Scan for the cell matching the given text and deliver its (x, y) coordinate at center. 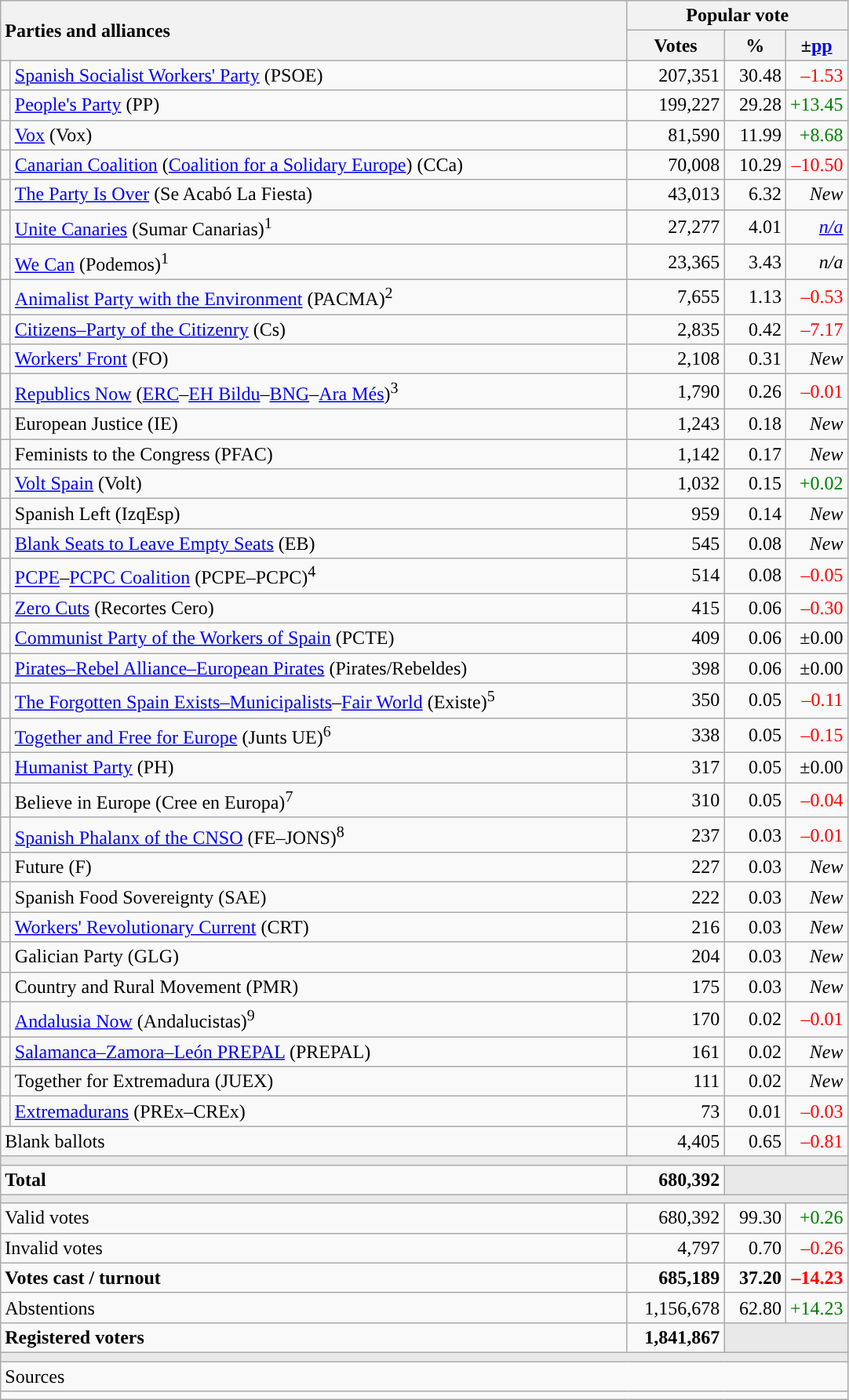
0.26 (755, 392)
–0.26 (816, 1248)
Republics Now (ERC–EH Bildu–BNG–Ara Més)3 (319, 392)
Feminists to the Congress (PFAC) (319, 454)
1,156,678 (676, 1307)
Believe in Europe (Cree en Europa)7 (319, 800)
199,227 (676, 105)
62.80 (755, 1307)
Extremadurans (PREx–CREx) (319, 1111)
Sources (424, 1376)
Workers' Revolutionary Current (CRT) (319, 927)
Abstentions (314, 1307)
685,189 (676, 1278)
Zero Cuts (Recortes Cero) (319, 608)
+13.45 (816, 105)
Together and Free for Europe (Junts UE)6 (319, 736)
Parties and alliances (314, 31)
–0.53 (816, 296)
Vox (Vox) (319, 135)
170 (676, 1020)
European Justice (IE) (319, 424)
Galician Party (GLG) (319, 957)
+14.23 (816, 1307)
PCPE–PCPC Coalition (PCPE–PCPC)4 (319, 576)
37.20 (755, 1278)
Spanish Phalanx of the CNSO (FE–JONS)8 (319, 835)
–0.03 (816, 1111)
–1.53 (816, 75)
0.65 (755, 1141)
73 (676, 1111)
514 (676, 576)
Blank ballots (314, 1141)
11.99 (755, 135)
222 (676, 897)
% (755, 45)
Communist Party of the Workers of Spain (PCTE) (319, 638)
0.15 (755, 484)
Popular vote (738, 16)
–0.11 (816, 701)
81,590 (676, 135)
Votes (676, 45)
6.32 (755, 195)
0.42 (755, 329)
+8.68 (816, 135)
227 (676, 867)
27,277 (676, 227)
Registered voters (314, 1337)
1,243 (676, 424)
Together for Extremadura (JUEX) (319, 1082)
2,108 (676, 359)
0.01 (755, 1111)
398 (676, 668)
1,032 (676, 484)
Pirates–Rebel Alliance–European Pirates (Pirates/Rebeldes) (319, 668)
207,351 (676, 75)
237 (676, 835)
23,365 (676, 262)
204 (676, 957)
–0.15 (816, 736)
4,797 (676, 1248)
The Party Is Over (Se Acabó La Fiesta) (319, 195)
Blank Seats to Leave Empty Seats (EB) (319, 544)
0.17 (755, 454)
959 (676, 514)
Salamanca–Zamora–León PREPAL (PREPAL) (319, 1052)
111 (676, 1082)
29.28 (755, 105)
1,790 (676, 392)
Volt Spain (Volt) (319, 484)
Country and Rural Movement (PMR) (319, 987)
Animalist Party with the Environment (PACMA)2 (319, 296)
7,655 (676, 296)
161 (676, 1052)
409 (676, 638)
1,142 (676, 454)
–0.04 (816, 800)
70,008 (676, 165)
310 (676, 800)
People's Party (PP) (319, 105)
99.30 (755, 1218)
4,405 (676, 1141)
–0.05 (816, 576)
175 (676, 987)
0.70 (755, 1248)
0.14 (755, 514)
0.18 (755, 424)
Spanish Food Sovereignty (SAE) (319, 897)
+0.26 (816, 1218)
–0.81 (816, 1141)
We Can (Podemos)1 (319, 262)
317 (676, 768)
Workers' Front (FO) (319, 359)
43,013 (676, 195)
10.29 (755, 165)
The Forgotten Spain Exists–Municipalists–Fair World (Existe)5 (319, 701)
1.13 (755, 296)
Humanist Party (PH) (319, 768)
2,835 (676, 329)
–10.50 (816, 165)
+0.02 (816, 484)
Canarian Coalition (Coalition for a Solidary Europe) (CCa) (319, 165)
–0.30 (816, 608)
30.48 (755, 75)
Total (314, 1180)
–7.17 (816, 329)
Citizens–Party of the Citizenry (Cs) (319, 329)
±pp (816, 45)
545 (676, 544)
350 (676, 701)
Unite Canaries (Sumar Canarias)1 (319, 227)
216 (676, 927)
Invalid votes (314, 1248)
4.01 (755, 227)
Valid votes (314, 1218)
0.31 (755, 359)
–14.23 (816, 1278)
Spanish Left (IzqEsp) (319, 514)
415 (676, 608)
Spanish Socialist Workers' Party (PSOE) (319, 75)
3.43 (755, 262)
Votes cast / turnout (314, 1278)
Future (F) (319, 867)
338 (676, 736)
1,841,867 (676, 1337)
Andalusia Now (Andalucistas)9 (319, 1020)
